Capture the cell that displays the provided text and extract its (x, y) central coordinate. 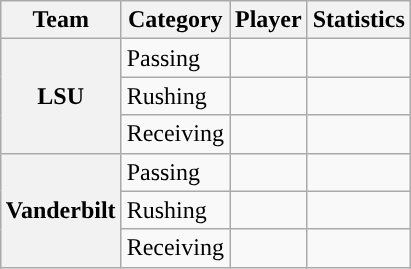
Team (60, 20)
Vanderbilt (60, 210)
LSU (60, 96)
Category (175, 20)
Statistics (358, 20)
Player (269, 20)
